Pinpoint the cell where the given text exists, returning its [X, Y] midpoint coordinate. 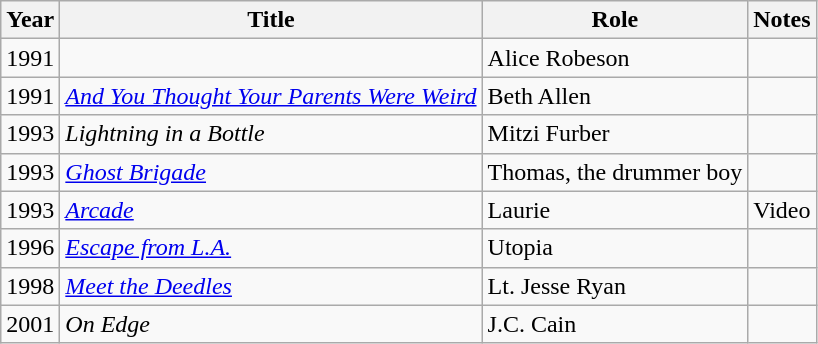
Meet the Deedles [271, 286]
On Edge [271, 324]
1996 [30, 248]
Mitzi Furber [615, 134]
1998 [30, 286]
Beth Allen [615, 96]
Alice Robeson [615, 58]
Lt. Jesse Ryan [615, 286]
Escape from L.A. [271, 248]
Role [615, 20]
Thomas, the drummer boy [615, 172]
Year [30, 20]
And You Thought Your Parents Were Weird [271, 96]
Arcade [271, 210]
Ghost Brigade [271, 172]
Title [271, 20]
Video [782, 210]
Utopia [615, 248]
Notes [782, 20]
2001 [30, 324]
Lightning in a Bottle [271, 134]
Laurie [615, 210]
J.C. Cain [615, 324]
